Search for the cell housing the specified text and yield its [X, Y] center coordinate. 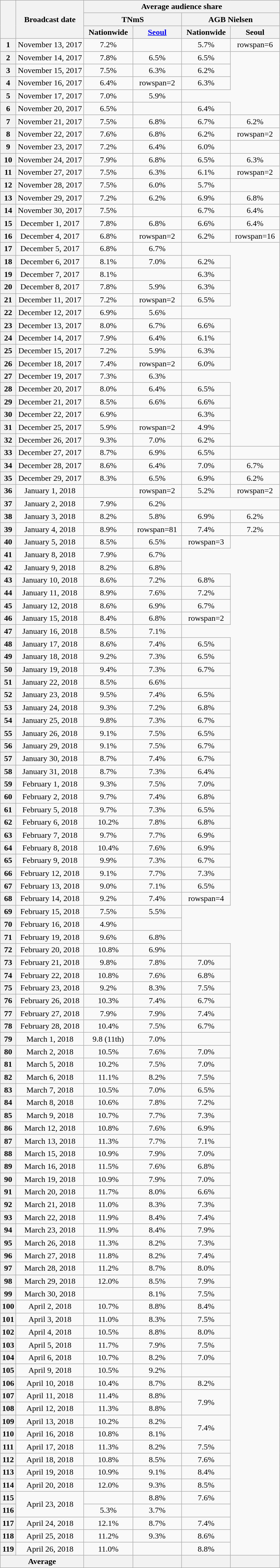
41 [8, 554]
Broadcast date [50, 19]
December 4, 2017 [50, 236]
March 28, 2018 [50, 1268]
January 15, 2018 [50, 618]
February 5, 2018 [50, 810]
January 25, 2018 [50, 720]
January 5, 2018 [50, 542]
AGB Nielsen [230, 19]
March 27, 2018 [50, 1256]
March 20, 2018 [50, 1192]
79 [8, 1039]
107 [8, 1396]
March 21, 2018 [50, 1205]
16 [8, 236]
March 30, 2018 [50, 1294]
April 2, 2018 [50, 1306]
43 [8, 580]
December 5, 2017 [50, 249]
90 [8, 1179]
92 [8, 1205]
68 [8, 899]
November 29, 2017 [50, 198]
March 2, 2018 [50, 1052]
February 7, 2018 [50, 835]
99 [8, 1294]
48 [8, 644]
November 30, 2017 [50, 211]
April 24, 2018 [50, 1523]
9.9% [108, 861]
12 [8, 185]
75 [8, 988]
6 [8, 108]
60 [8, 797]
53 [8, 707]
November 20, 2017 [50, 108]
12.1% [108, 1523]
March 5, 2018 [50, 1064]
114 [8, 1485]
18 [8, 262]
January 8, 2018 [50, 554]
108 [8, 1409]
5.5% [157, 911]
TNmS [133, 19]
March 13, 2018 [50, 1141]
47 [8, 631]
35 [8, 478]
March 15, 2018 [50, 1153]
December 8, 2017 [50, 287]
January 11, 2018 [50, 593]
February 28, 2018 [50, 1026]
9.0% [108, 886]
December 20, 2017 [50, 389]
November 21, 2017 [50, 121]
5.8% [157, 516]
9 [8, 147]
April 26, 2018 [50, 1549]
49 [8, 657]
February 15, 2018 [50, 911]
February 27, 2018 [50, 1014]
34 [8, 465]
23 [8, 325]
December 27, 2017 [50, 453]
November 23, 2017 [50, 147]
15 [8, 223]
4 [8, 83]
January 22, 2018 [50, 682]
25 [8, 351]
February 26, 2018 [50, 1001]
93 [8, 1217]
February 22, 2018 [50, 975]
January 10, 2018 [50, 580]
102 [8, 1332]
118 [8, 1536]
111 [8, 1447]
9.8 (11th) [108, 1039]
April 10, 2018 [50, 1383]
April 19, 2018 [50, 1472]
December 29, 2017 [50, 478]
rowspan=81 [157, 529]
98 [8, 1281]
83 [8, 1090]
9.6% [108, 937]
14 [8, 211]
62 [8, 822]
March 6, 2018 [50, 1077]
April 13, 2018 [50, 1421]
March 16, 2018 [50, 1166]
112 [8, 1460]
21 [8, 300]
January 16, 2018 [50, 631]
78 [8, 1026]
117 [8, 1523]
54 [8, 720]
80 [8, 1052]
11.4% [108, 1396]
5.2% [206, 491]
24 [8, 338]
January 4, 2018 [50, 529]
February 19, 2018 [50, 937]
December 11, 2017 [50, 300]
December 25, 2017 [50, 427]
January 3, 2018 [50, 516]
November 17, 2017 [50, 96]
58 [8, 771]
10 [8, 160]
January 2, 2018 [50, 504]
64 [8, 848]
36 [8, 491]
December 21, 2017 [50, 402]
61 [8, 810]
11 [8, 172]
April 18, 2018 [50, 1460]
February 6, 2018 [50, 822]
45 [8, 606]
Average [42, 1561]
8 [8, 134]
February 9, 2018 [50, 861]
November 28, 2017 [50, 185]
28 [8, 389]
32 [8, 440]
56 [8, 746]
37 [8, 504]
81 [8, 1064]
19 [8, 274]
January 24, 2018 [50, 707]
January 18, 2018 [50, 657]
22 [8, 312]
April 25, 2018 [50, 1536]
59 [8, 784]
95 [8, 1243]
96 [8, 1256]
1 [8, 45]
94 [8, 1230]
77 [8, 1014]
December 26, 2017 [50, 440]
April 12, 2018 [50, 1409]
April 20, 2018 [50, 1485]
11.5% [108, 1166]
March 22, 2018 [50, 1217]
December 18, 2017 [50, 363]
January 26, 2018 [50, 733]
April 9, 2018 [50, 1370]
March 1, 2018 [50, 1039]
76 [8, 1001]
70 [8, 924]
87 [8, 1141]
88 [8, 1153]
11.8% [108, 1256]
33 [8, 453]
February 13, 2018 [50, 886]
44 [8, 593]
January 17, 2018 [50, 644]
April 3, 2018 [50, 1319]
5 [8, 96]
December 14, 2017 [50, 338]
113 [8, 1472]
100 [8, 1306]
52 [8, 695]
November 15, 2017 [50, 70]
February 1, 2018 [50, 784]
rowspan=6 [255, 45]
30 [8, 415]
40 [8, 542]
December 12, 2017 [50, 312]
March 29, 2018 [50, 1281]
February 14, 2018 [50, 899]
42 [8, 568]
105 [8, 1370]
rowspan=16 [255, 236]
2 [8, 58]
10.6% [108, 1103]
84 [8, 1103]
7 [8, 121]
20 [8, 287]
103 [8, 1345]
February 21, 2018 [50, 962]
69 [8, 911]
71 [8, 937]
April 16, 2018 [50, 1434]
11.1% [108, 1077]
51 [8, 682]
46 [8, 618]
December 13, 2017 [50, 325]
February 8, 2018 [50, 848]
9.5% [108, 695]
April 23, 2018 [50, 1504]
January 19, 2018 [50, 669]
17 [8, 249]
63 [8, 835]
February 2, 2018 [50, 797]
February 12, 2018 [50, 873]
rowspan=3 [206, 542]
73 [8, 962]
April 17, 2018 [50, 1447]
April 4, 2018 [50, 1332]
104 [8, 1357]
December 19, 2017 [50, 376]
97 [8, 1268]
rowspan=4 [206, 899]
39 [8, 529]
December 28, 2017 [50, 465]
13 [8, 198]
26 [8, 363]
April 5, 2018 [50, 1345]
27 [8, 376]
March 26, 2018 [50, 1243]
Average audience share [182, 7]
December 7, 2017 [50, 274]
38 [8, 516]
10.3% [108, 1001]
November 27, 2017 [50, 172]
66 [8, 873]
101 [8, 1319]
December 6, 2017 [50, 262]
106 [8, 1383]
89 [8, 1166]
November 24, 2017 [50, 160]
57 [8, 758]
March 23, 2018 [50, 1230]
119 [8, 1549]
82 [8, 1077]
109 [8, 1421]
29 [8, 402]
January 23, 2018 [50, 695]
January 29, 2018 [50, 746]
116 [8, 1510]
74 [8, 975]
January 1, 2018 [50, 491]
February 23, 2018 [50, 988]
April 6, 2018 [50, 1357]
50 [8, 669]
5.6% [157, 312]
9.4% [108, 669]
67 [8, 886]
115 [8, 1498]
March 8, 2018 [50, 1103]
65 [8, 861]
January 31, 2018 [50, 771]
November 13, 2017 [50, 45]
3.7% [157, 1510]
91 [8, 1192]
April 11, 2018 [50, 1396]
March 12, 2018 [50, 1128]
November 22, 2017 [50, 134]
December 15, 2017 [50, 351]
March 9, 2018 [50, 1115]
March 19, 2018 [50, 1179]
November 16, 2017 [50, 83]
72 [8, 950]
December 22, 2017 [50, 415]
March 7, 2018 [50, 1090]
31 [8, 427]
110 [8, 1434]
85 [8, 1115]
February 16, 2018 [50, 924]
5.3% [108, 1510]
February 20, 2018 [50, 950]
January 30, 2018 [50, 758]
November 14, 2017 [50, 58]
3 [8, 70]
January 12, 2018 [50, 606]
December 1, 2017 [50, 223]
55 [8, 733]
January 9, 2018 [50, 568]
86 [8, 1128]
